Pinpoint the cell where the given text exists, returning its (X, Y) midpoint coordinate. 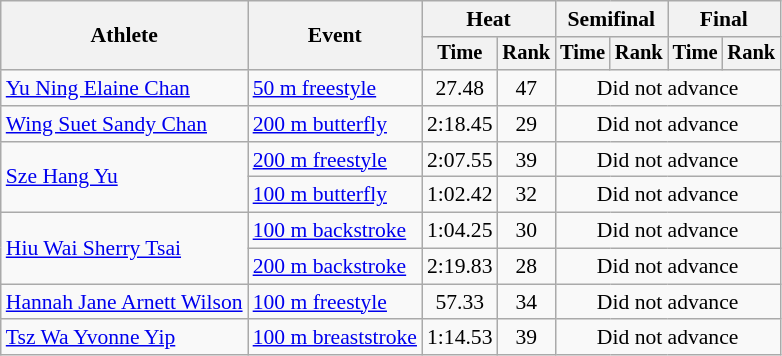
200 m butterfly (335, 124)
Final (724, 19)
2:18.45 (460, 124)
100 m freestyle (335, 302)
29 (527, 124)
Sze Hang Yu (124, 178)
1:04.25 (460, 231)
2:07.55 (460, 160)
27.48 (460, 88)
Yu Ning Elaine Chan (124, 88)
Event (335, 36)
50 m freestyle (335, 88)
200 m freestyle (335, 160)
1:14.53 (460, 338)
1:02.42 (460, 195)
Semifinal (611, 19)
Tsz Wa Yvonne Yip (124, 338)
100 m backstroke (335, 231)
Heat (488, 19)
100 m butterfly (335, 195)
57.33 (460, 302)
100 m breaststroke (335, 338)
47 (527, 88)
28 (527, 267)
32 (527, 195)
Hannah Jane Arnett Wilson (124, 302)
34 (527, 302)
Athlete (124, 36)
200 m backstroke (335, 267)
2:19.83 (460, 267)
30 (527, 231)
Hiu Wai Sherry Tsai (124, 248)
Wing Suet Sandy Chan (124, 124)
